Capture the cell that displays the provided text and extract its (x, y) central coordinate. 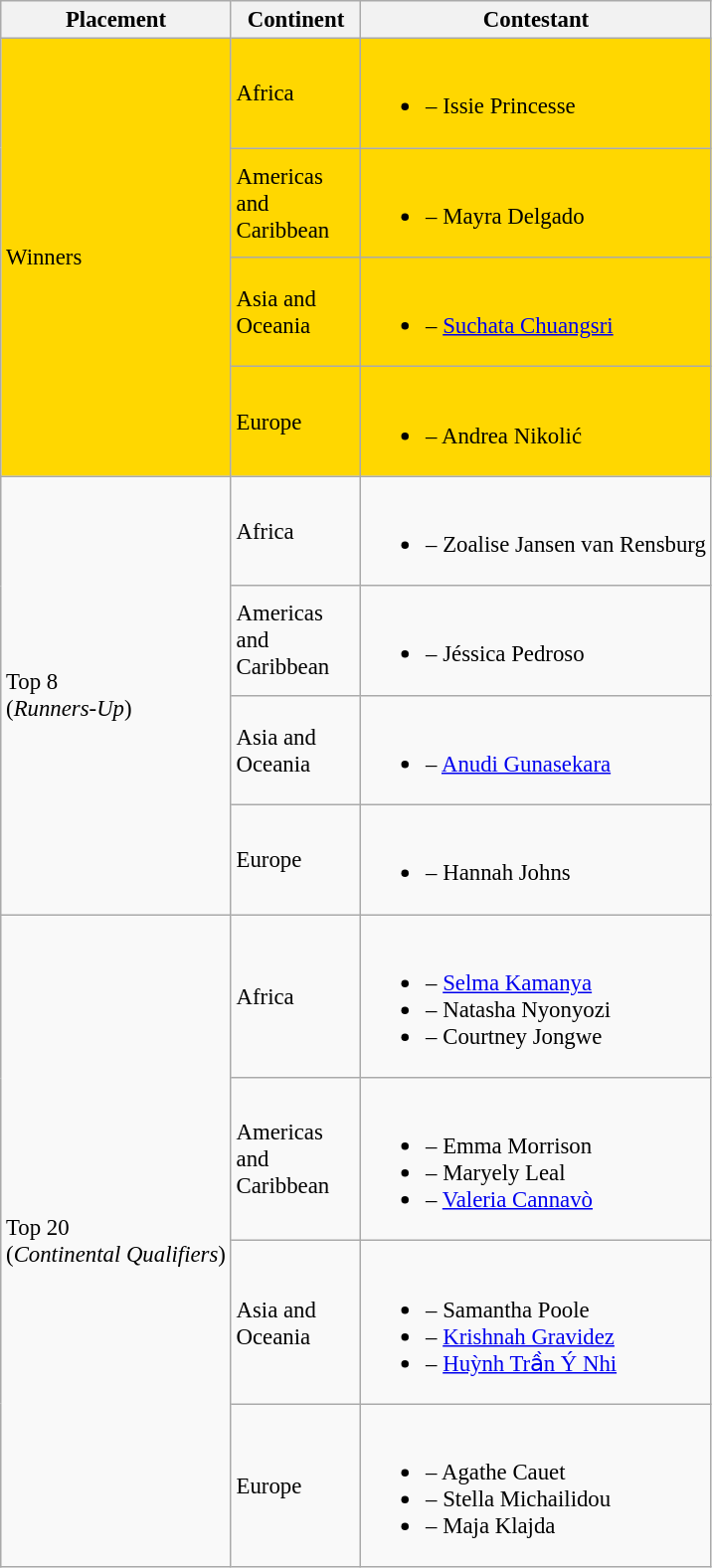
– Zoalise Jansen van Rensburg (536, 531)
– Anudi Gunasekara (536, 750)
– Issie Princesse (536, 93)
– Agathe Cauet – Stella Michailidou – Maja Klajda (536, 1485)
Placement (115, 20)
– Emma Morrison – Maryely Leal – Valeria Cannavò (536, 1159)
– Samantha Poole – Krishnah Gravidez – Huỳnh Trần Ý Nhi (536, 1322)
– Selma Kamanya – Natasha Nyonyozi – Courtney Jongwe (536, 996)
– Mayra Delgado (536, 203)
Top 8(Runners-Up) (115, 696)
Top 20(Continental Qualifiers) (115, 1241)
Winners (115, 259)
– Hannah Johns (536, 860)
Continent (296, 20)
– Andrea Nikolić (536, 422)
– Jéssica Pedroso (536, 640)
– Suchata Chuangsri (536, 312)
Contestant (536, 20)
